Capture the cell that displays the provided text and extract its [x, y] central coordinate. 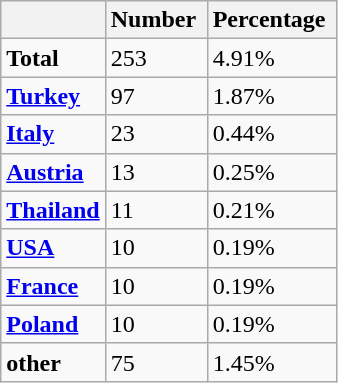
23 [156, 134]
Italy [53, 134]
France [53, 286]
Turkey [53, 96]
4.91% [272, 58]
other [53, 362]
Poland [53, 324]
Number [156, 20]
11 [156, 210]
Thailand [53, 210]
1.87% [272, 96]
0.44% [272, 134]
1.45% [272, 362]
Percentage [272, 20]
13 [156, 172]
Austria [53, 172]
0.21% [272, 210]
0.25% [272, 172]
75 [156, 362]
253 [156, 58]
Total [53, 58]
USA [53, 248]
97 [156, 96]
